Output the (X, Y) coordinate of the center of the cell containing the given text.  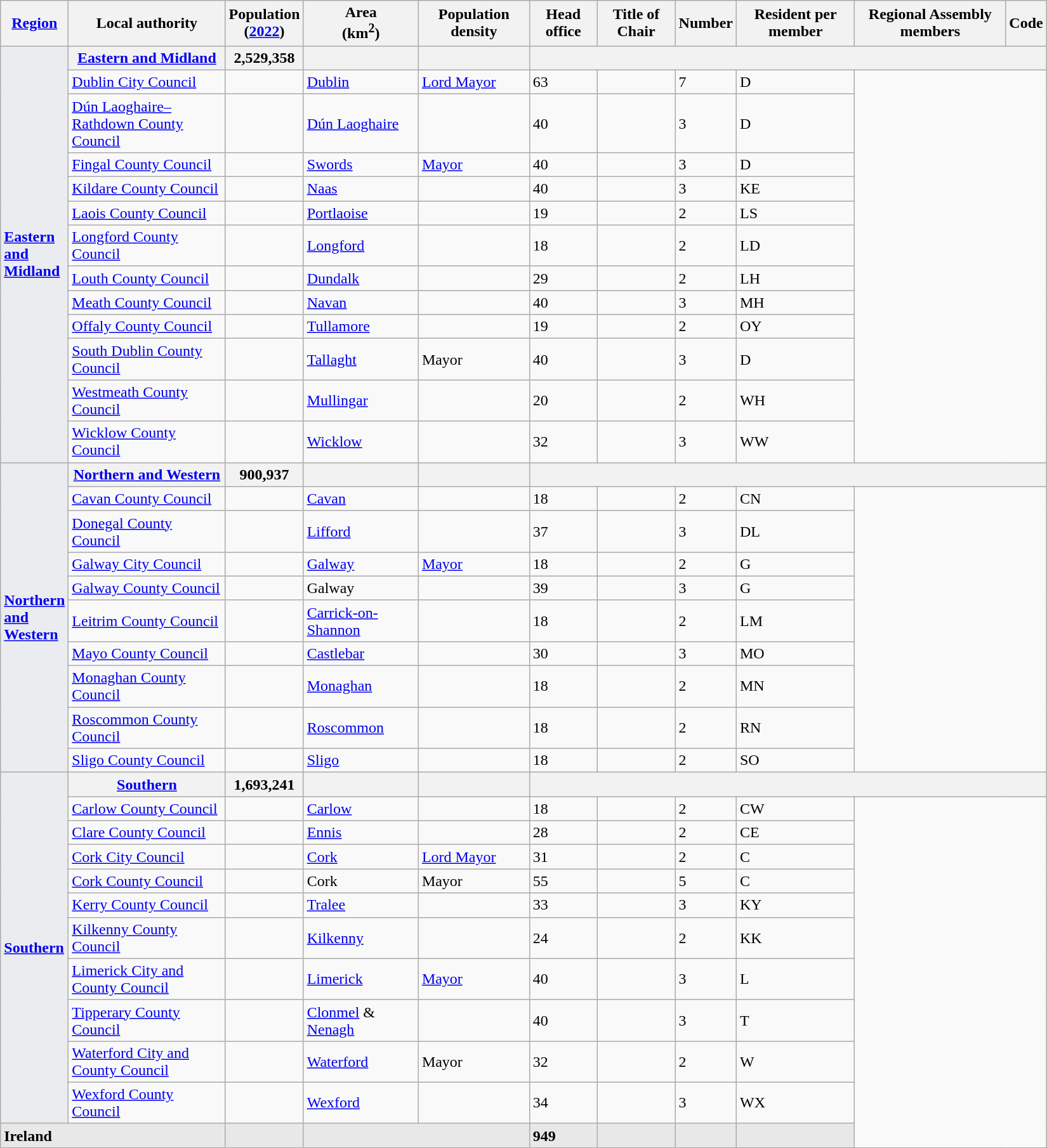
Longford County Council (147, 246)
33 (563, 905)
Sligo County Council (147, 760)
5 (706, 881)
Waterford (360, 1062)
Donegal County Council (147, 532)
T (795, 1020)
Clonmel & Nenagh (360, 1020)
Galway County Council (147, 588)
Laois County Council (147, 213)
LS (795, 213)
Regional Assembly members (930, 23)
Dublin (360, 82)
South Dublin County Council (147, 359)
WH (795, 401)
Carlow County Council (147, 809)
LH (795, 278)
Cork County Council (147, 881)
949 (563, 1135)
Dublin City Council (147, 82)
KK (795, 937)
Waterford City and County Council (147, 1062)
Limerick (360, 979)
Galway City Council (147, 564)
39 (563, 588)
Navan (360, 303)
Tralee (360, 905)
Head office (563, 23)
Mayo County Council (147, 653)
Roscommon (360, 728)
1,693,241 (264, 785)
CW (795, 809)
Lifford (360, 532)
Kilkenny County Council (147, 937)
Region (34, 23)
Westmeath County Council (147, 401)
W (795, 1062)
Number (706, 23)
Meath County Council (147, 303)
MN (795, 686)
Code (1026, 23)
OY (795, 327)
CN (795, 499)
Monaghan (360, 686)
Resident per member (795, 23)
SO (795, 760)
Ennis (360, 833)
29 (563, 278)
MH (795, 303)
28 (563, 833)
Limerick City and County Council (147, 979)
CE (795, 833)
Dundalk (360, 278)
Fingal County Council (147, 164)
Mullingar (360, 401)
7 (706, 82)
Naas (360, 189)
Cavan County Council (147, 499)
Carrick-on-Shannon (360, 620)
Portlaoise (360, 213)
Louth County Council (147, 278)
Tullamore (360, 327)
31 (563, 857)
37 (563, 532)
Population(2022) (264, 23)
Kilkenny (360, 937)
Ireland (113, 1135)
DL (795, 532)
24 (563, 937)
Castlebar (360, 653)
Leitrim County Council (147, 620)
Clare County Council (147, 833)
Wexford (360, 1102)
Carlow (360, 809)
63 (563, 82)
Longford (360, 246)
Dún Laoghaire (360, 123)
55 (563, 881)
Sligo (360, 760)
KY (795, 905)
30 (563, 653)
Wicklow (360, 441)
Area(km2) (360, 23)
Kildare County Council (147, 189)
Cavan (360, 499)
KE (795, 189)
Tipperary County Council (147, 1020)
L (795, 979)
LM (795, 620)
Monaghan County Council (147, 686)
Cork City Council (147, 857)
Dún Laoghaire–Rathdown County Council (147, 123)
LD (795, 246)
MO (795, 653)
WW (795, 441)
Wicklow County Council (147, 441)
Local authority (147, 23)
RN (795, 728)
Swords (360, 164)
Population density (473, 23)
Roscommon County Council (147, 728)
Tallaght (360, 359)
900,937 (264, 474)
20 (563, 401)
Kerry County Council (147, 905)
2,529,358 (264, 58)
Offaly County Council (147, 327)
WX (795, 1102)
Wexford County Council (147, 1102)
34 (563, 1102)
Title of Chair (636, 23)
